Extract the [X, Y] coordinate from the center of the cell holding the provided text.  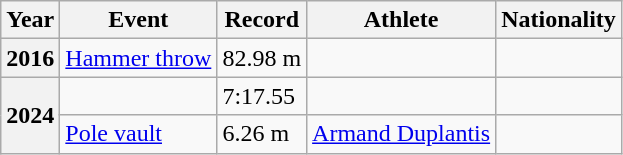
Event [138, 20]
2016 [30, 58]
6.26 m [262, 134]
Year [30, 20]
2024 [30, 115]
Athlete [402, 20]
7:17.55 [262, 96]
Record [262, 20]
Pole vault [138, 134]
Nationality [559, 20]
82.98 m [262, 58]
Hammer throw [138, 58]
Armand Duplantis [402, 134]
